Scan for the cell matching the given text and deliver its (x, y) coordinate at center. 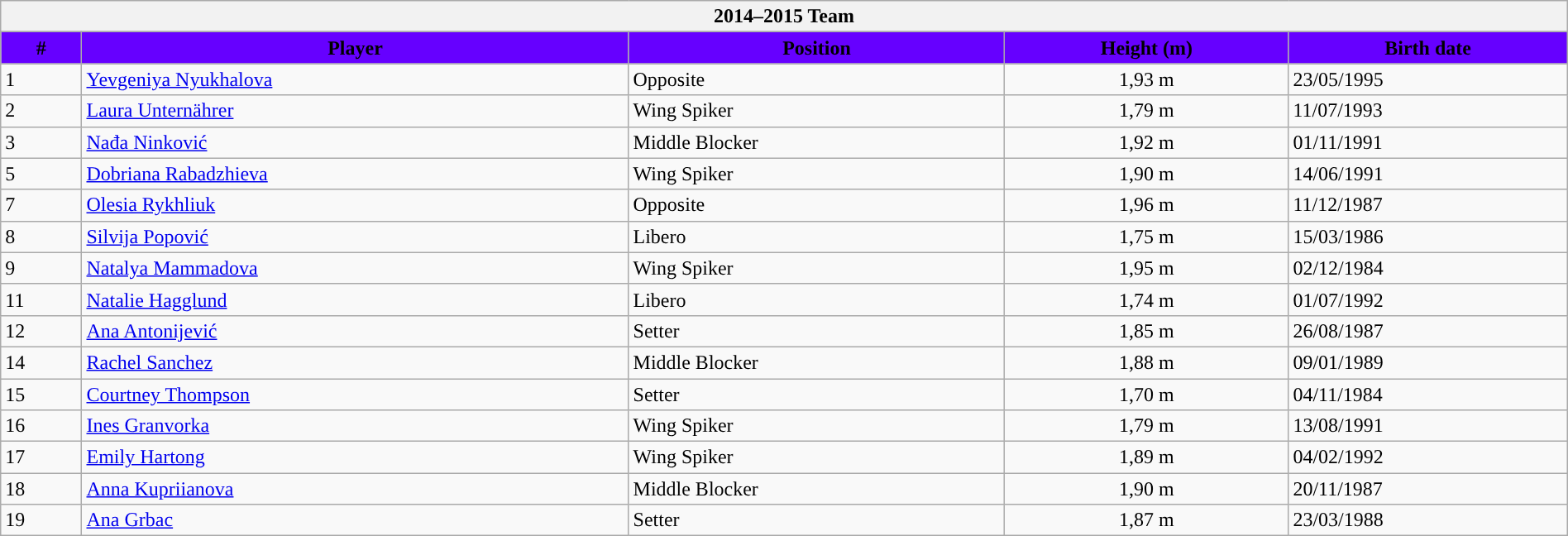
Natalya Mammadova (356, 268)
1,88 m (1146, 362)
# (41, 48)
1,70 m (1146, 395)
9 (41, 268)
14 (41, 362)
1,93 m (1146, 79)
Rachel Sanchez (356, 362)
7 (41, 205)
Dobriana Rabadzhieva (356, 174)
19 (41, 520)
Birth date (1427, 48)
8 (41, 237)
1,85 m (1146, 331)
Height (m) (1146, 48)
Player (356, 48)
11 (41, 299)
16 (41, 426)
Natalie Hagglund (356, 299)
Ines Granvorka (356, 426)
23/03/1988 (1427, 520)
Laura Unternährer (356, 111)
5 (41, 174)
04/11/1984 (1427, 395)
3 (41, 142)
26/08/1987 (1427, 331)
Anna Kupriianova (356, 489)
11/07/1993 (1427, 111)
13/08/1991 (1427, 426)
Yevgeniya Nyukhalova (356, 79)
1,87 m (1146, 520)
Nađa Ninković (356, 142)
2014–2015 Team (784, 17)
1,75 m (1146, 237)
1,74 m (1146, 299)
11/12/1987 (1427, 205)
17 (41, 457)
Ana Grbac (356, 520)
Ana Antonijević (356, 331)
1,89 m (1146, 457)
18 (41, 489)
Silvija Popović (356, 237)
20/11/1987 (1427, 489)
01/11/1991 (1427, 142)
23/05/1995 (1427, 79)
01/07/1992 (1427, 299)
1,95 m (1146, 268)
1,96 m (1146, 205)
Courtney Thompson (356, 395)
14/06/1991 (1427, 174)
1 (41, 79)
Position (817, 48)
Olesia Rykhliuk (356, 205)
12 (41, 331)
15 (41, 395)
04/02/1992 (1427, 457)
15/03/1986 (1427, 237)
Emily Hartong (356, 457)
1,92 m (1146, 142)
2 (41, 111)
02/12/1984 (1427, 268)
09/01/1989 (1427, 362)
